Provide the (x, y) coordinate of the cell's center where the given text is located.  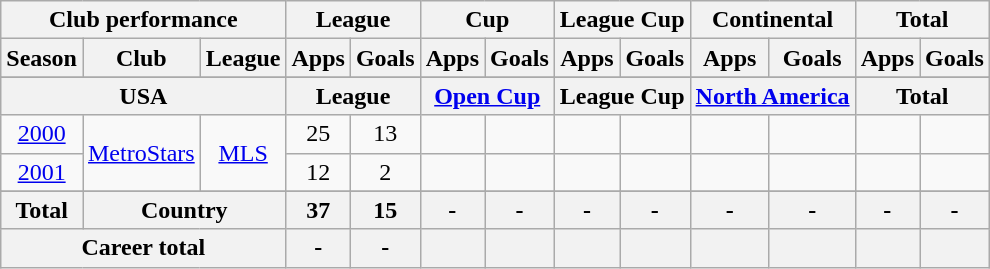
12 (318, 172)
Cup (487, 20)
2 (385, 172)
2000 (42, 134)
Open Cup (487, 96)
Club performance (144, 20)
37 (318, 210)
USA (144, 96)
25 (318, 134)
Career total (144, 248)
Club (141, 58)
MLS (243, 153)
MetroStars (141, 153)
Continental (772, 20)
North America (772, 96)
13 (385, 134)
Country (184, 210)
Season (42, 58)
15 (385, 210)
2001 (42, 172)
